Detect which cell encompasses the target text, then output its (X, Y) center coordinate. 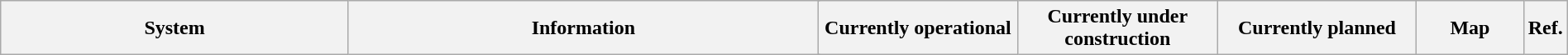
Ref. (1545, 28)
Information (583, 28)
Currently operational (918, 28)
System (175, 28)
Map (1470, 28)
Currently under construction (1117, 28)
Currently planned (1317, 28)
